Return (x, y) of the center of cell containing provided text 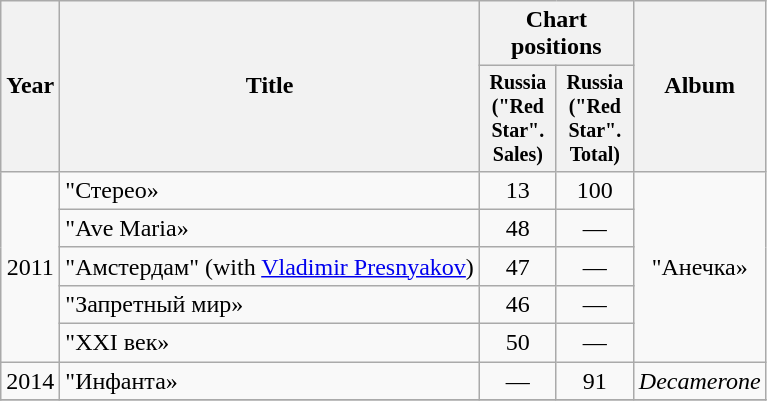
"Анечка» (700, 266)
2011 (30, 266)
Russia ("Red Star". Sales) (518, 118)
Year (30, 86)
Chart positions (556, 34)
"Ave Maria» (270, 228)
100 (594, 190)
Title (270, 86)
"Стерео» (270, 190)
"Амстердам" (with Vladimir Presnyakov) (270, 266)
Album (700, 86)
2014 (30, 381)
"Запретный мир» (270, 304)
91 (594, 381)
46 (518, 304)
50 (518, 343)
"Инфанта» (270, 381)
47 (518, 266)
"XXI век» (270, 343)
48 (518, 228)
13 (518, 190)
Russia ("Red Star". Total) (594, 118)
Decamerone (700, 381)
